Return (x, y) of the center of cell containing provided text 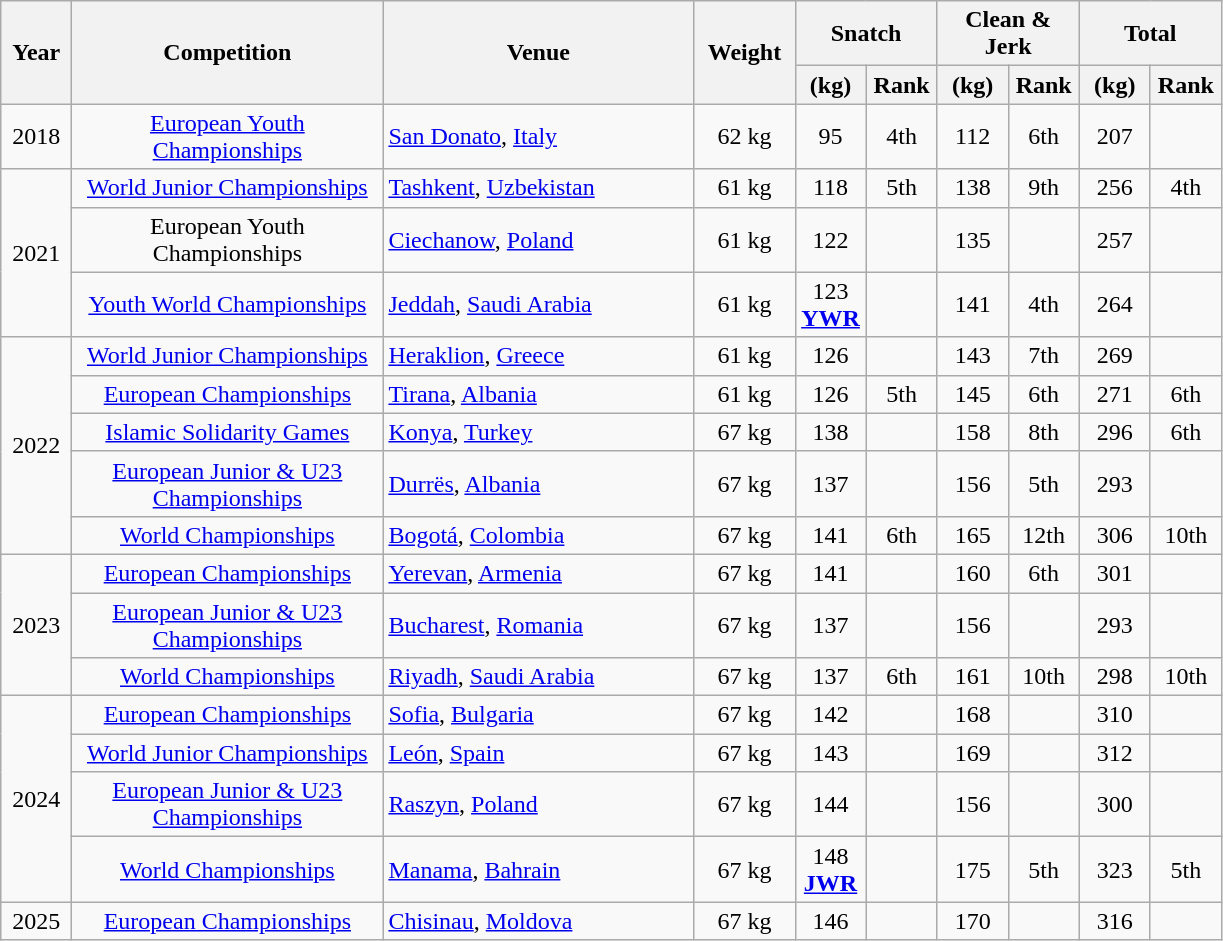
135 (972, 240)
316 (1114, 921)
160 (972, 573)
298 (1114, 677)
San Donato, Italy (538, 136)
112 (972, 136)
310 (1114, 715)
296 (1114, 432)
Durrës, Albania (538, 484)
Riyadh, Saudi Arabia (538, 677)
122 (830, 240)
148JWR (830, 870)
300 (1114, 804)
Tirana, Albania (538, 394)
Venue (538, 52)
Bucharest, Romania (538, 624)
Bogotá, Colombia (538, 535)
Manama, Bahrain (538, 870)
323 (1114, 870)
161 (972, 677)
2025 (36, 921)
264 (1114, 304)
Konya, Turkey (538, 432)
269 (1114, 356)
312 (1114, 753)
271 (1114, 394)
165 (972, 535)
169 (972, 753)
142 (830, 715)
8th (1044, 432)
158 (972, 432)
168 (972, 715)
7th (1044, 356)
Yerevan, Armenia (538, 573)
306 (1114, 535)
Raszyn, Poland (538, 804)
145 (972, 394)
257 (1114, 240)
Tashkent, Uzbekistan (538, 188)
Youth World Championships (228, 304)
2022 (36, 446)
2024 (36, 799)
Heraklion, Greece (538, 356)
146 (830, 921)
2023 (36, 624)
Total (1150, 34)
12th (1044, 535)
144 (830, 804)
301 (1114, 573)
Jeddah, Saudi Arabia (538, 304)
Clean & Jerk (1008, 34)
2018 (36, 136)
Islamic Solidarity Games (228, 432)
118 (830, 188)
Snatch (866, 34)
256 (1114, 188)
Competition (228, 52)
Year (36, 52)
207 (1114, 136)
170 (972, 921)
Sofia, Bulgaria (538, 715)
62 kg (744, 136)
Chisinau, Moldova (538, 921)
175 (972, 870)
León, Spain (538, 753)
123YWR (830, 304)
95 (830, 136)
9th (1044, 188)
Weight (744, 52)
2021 (36, 253)
Ciechanow, Poland (538, 240)
